Output the [x, y] coordinate of the center of the cell containing the given text.  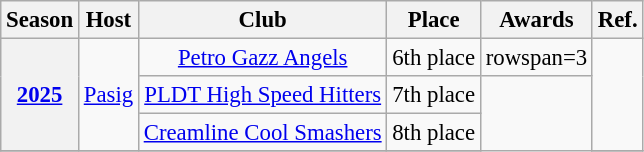
6th place [434, 58]
Host [108, 20]
rowspan=3 [536, 58]
Pasig [108, 96]
7th place [434, 95]
Place [434, 20]
2025 [40, 96]
PLDT High Speed Hitters [262, 95]
Creamline Cool Smashers [262, 133]
Ref. [617, 20]
Petro Gazz Angels [262, 58]
Club [262, 20]
Season [40, 20]
Awards [536, 20]
8th place [434, 133]
